Find where the given text appears and provide that cell's center as [x, y] coordinate. 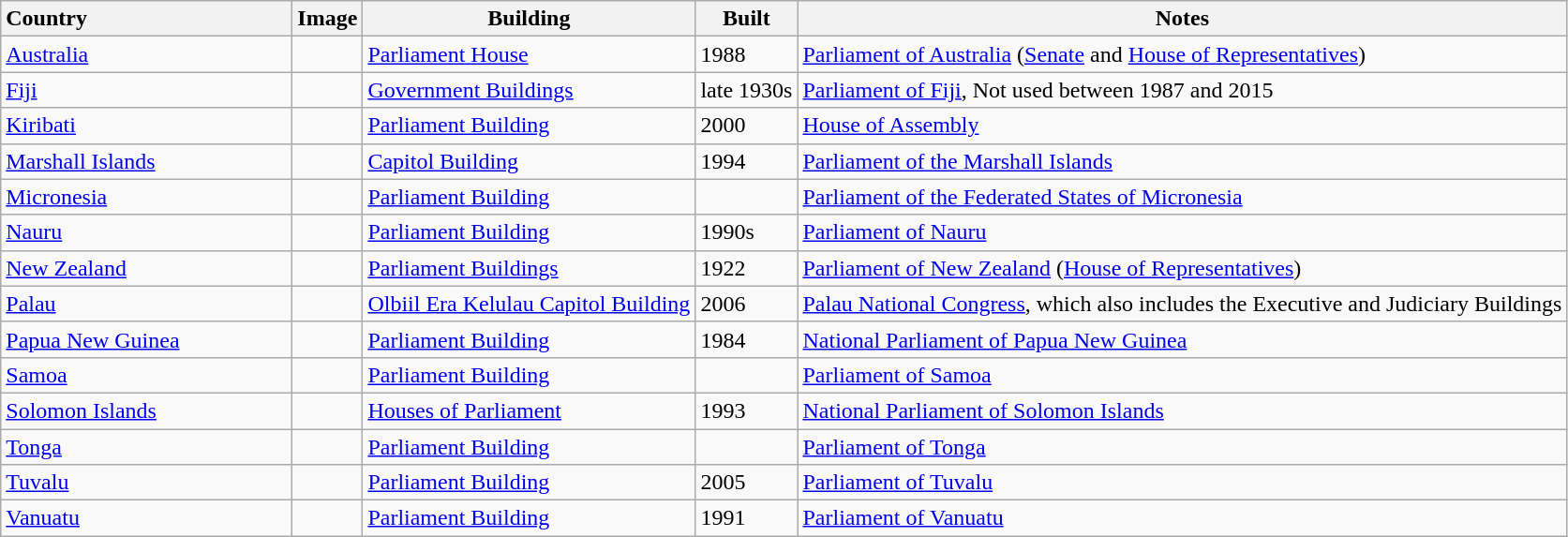
Australia [146, 54]
2005 [746, 483]
Kiribati [146, 126]
Notes [1183, 19]
Parliament of Samoa [1183, 375]
National Parliament of Solomon Islands [1183, 410]
Micronesia [146, 197]
Parliament of Tonga [1183, 447]
1994 [746, 161]
2000 [746, 126]
Solomon Islands [146, 410]
Tonga [146, 447]
Parliament Buildings [529, 268]
Parliament of Tuvalu [1183, 483]
1993 [746, 410]
2006 [746, 304]
Parliament of the Federated States of Micronesia [1183, 197]
Country [146, 19]
Houses of Parliament [529, 410]
1991 [746, 518]
late 1930s [746, 90]
Parliament of Nauru [1183, 232]
Nauru [146, 232]
1984 [746, 339]
Parliament of Australia (Senate and House of Representatives) [1183, 54]
New Zealand [146, 268]
Olbiil Era Kelulau Capitol Building [529, 304]
Palau National Congress, which also includes the Executive and Judiciary Buildings [1183, 304]
Parliament of Vanuatu [1183, 518]
Marshall Islands [146, 161]
Fiji [146, 90]
Tuvalu [146, 483]
Palau [146, 304]
Samoa [146, 375]
1922 [746, 268]
Parliament of the Marshall Islands [1183, 161]
House of Assembly [1183, 126]
Building [529, 19]
Government Buildings [529, 90]
Built [746, 19]
Capitol Building [529, 161]
National Parliament of Papua New Guinea [1183, 339]
Papua New Guinea [146, 339]
Parliament of New Zealand (House of Representatives) [1183, 268]
1990s [746, 232]
1988 [746, 54]
Vanuatu [146, 518]
Parliament of Fiji, Not used between 1987 and 2015 [1183, 90]
Image [328, 19]
Parliament House [529, 54]
